Return (x, y) of the center of cell containing provided text 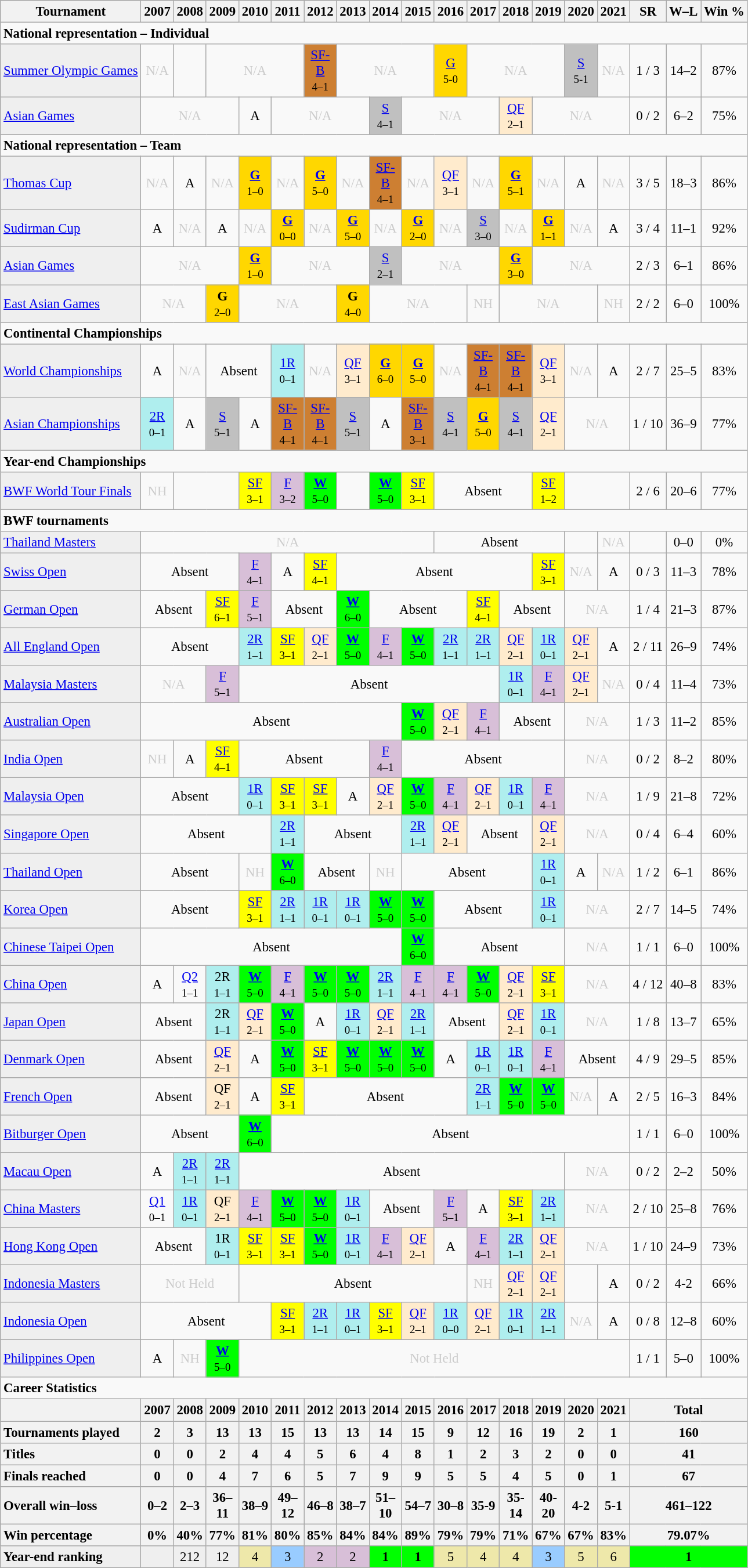
Chinese Taipei Open (71, 947)
China Masters (71, 1209)
Summer Olympic Games (71, 71)
1 / 8 (648, 1022)
2–3 (190, 1505)
S3–0 (483, 229)
Australian Open (71, 722)
35-9 (483, 1505)
2 / 6 (648, 491)
0 / 3 (648, 572)
G4–0 (353, 304)
1 / 9 (648, 797)
Denmark Open (71, 1059)
160 (688, 1432)
92% (724, 229)
Malaysia Open (71, 797)
2 / 10 (648, 1209)
8–2 (684, 759)
Q21–1 (190, 984)
G5-0 (450, 71)
0–2 (157, 1505)
Swiss Open (71, 572)
Year-end Championships (374, 461)
Korea Open (71, 910)
BWF tournaments (374, 520)
14 (385, 1432)
0 / 8 (648, 1321)
50% (724, 1172)
East Asian Games (71, 304)
2–2 (684, 1172)
5-1 (613, 1505)
Win percentage (71, 1535)
2 / 11 (648, 647)
Year-end ranking (71, 1557)
54–7 (418, 1505)
Q10–1 (157, 1209)
78% (724, 572)
81% (255, 1535)
71% (516, 1535)
6–2 (684, 116)
BWF World Tour Finals (71, 491)
Indonesia Open (71, 1321)
41 (688, 1454)
40% (190, 1535)
Asian Championships (71, 423)
66% (724, 1284)
1 / 4 (648, 609)
75% (724, 116)
11–1 (684, 229)
G6–0 (385, 371)
G1–1 (548, 229)
36–11 (222, 1505)
G0–0 (288, 229)
Total (688, 1410)
19 (548, 1432)
8 (418, 1454)
18–3 (684, 183)
14–2 (684, 71)
0–0 (684, 542)
461–122 (688, 1505)
Tournament (71, 12)
Malaysia Masters (71, 685)
G3–0 (516, 266)
2 / 2 (648, 304)
Thailand Open (71, 871)
S2–1 (385, 266)
Sudirman Cup (71, 229)
Bitburger Open (71, 1134)
38–7 (353, 1505)
26–9 (684, 647)
13–7 (684, 1022)
1R0–0 (450, 1321)
F3–2 (288, 491)
China Open (71, 984)
Tournaments played (71, 1432)
G5–1 (516, 183)
25–5 (684, 371)
National representation – Individual (374, 34)
Career Statistics (374, 1388)
40–8 (684, 984)
16 (516, 1432)
30–8 (450, 1505)
Philippines Open (71, 1359)
3 / 4 (648, 229)
Win % (724, 12)
Finals reached (71, 1476)
67 (688, 1476)
Overall win–loss (71, 1505)
11–2 (684, 722)
76% (724, 1209)
2R0–1 (157, 423)
India Open (71, 759)
72% (724, 797)
35-14 (516, 1505)
24–9 (684, 1246)
SF-B3–1 (418, 423)
11–3 (684, 572)
3 / 5 (648, 183)
11–4 (684, 685)
29–5 (684, 1059)
40-20 (548, 1505)
World Championships (71, 371)
65% (724, 1022)
Indonesia Masters (71, 1284)
Continental Championships (374, 333)
Japan Open (71, 1022)
W–L (684, 12)
Thailand Masters (71, 542)
4 / 12 (648, 984)
Singapore Open (71, 834)
46–8 (320, 1505)
W 5–0 (320, 491)
79.07% (688, 1535)
6–4 (684, 834)
51–10 (385, 1505)
36–9 (684, 423)
2 / 3 (648, 266)
89% (418, 1535)
38–9 (255, 1505)
25–8 (684, 1209)
21–3 (684, 609)
S5-1 (581, 71)
SR (648, 12)
Thomas Cup (71, 183)
Hong Kong Open (71, 1246)
All England Open (71, 647)
212 (190, 1557)
SF1–2 (548, 491)
4 / 9 (648, 1059)
French Open (71, 1096)
14–5 (684, 910)
5–0 (684, 1359)
Titles (71, 1454)
German Open (71, 609)
20–6 (684, 491)
Macau Open (71, 1172)
21–8 (684, 797)
12–8 (684, 1321)
16–3 (684, 1096)
National representation – Team (374, 146)
49–12 (288, 1505)
1 / 2 (648, 871)
SF6–1 (222, 609)
2 / 5 (648, 1096)
